For the text-containing cell, return its midpoint in (x, y) coordinate format. 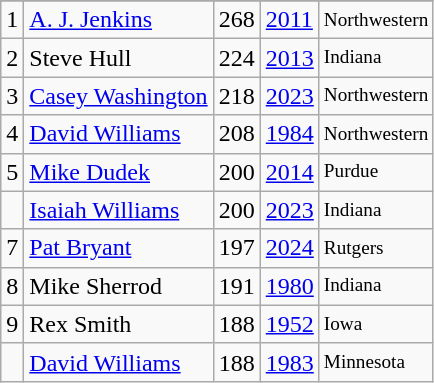
2024 (290, 248)
4 (12, 134)
Purdue (376, 172)
3 (12, 96)
7 (12, 248)
2011 (290, 20)
1984 (290, 134)
2 (12, 58)
197 (236, 248)
Steve Hull (118, 58)
8 (12, 286)
208 (236, 134)
1 (12, 20)
Pat Bryant (118, 248)
Rex Smith (118, 324)
1952 (290, 324)
Iowa (376, 324)
2013 (290, 58)
Mike Sherrod (118, 286)
191 (236, 286)
2014 (290, 172)
1980 (290, 286)
Mike Dudek (118, 172)
218 (236, 96)
1983 (290, 362)
224 (236, 58)
Isaiah Williams (118, 210)
9 (12, 324)
A. J. Jenkins (118, 20)
5 (12, 172)
Rutgers (376, 248)
Minnesota (376, 362)
268 (236, 20)
Casey Washington (118, 96)
